Determine the [X, Y] coordinate at the center of the cell enclosing the given text.  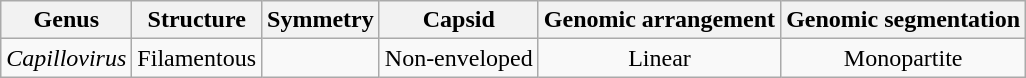
Genomic arrangement [659, 20]
Linear [659, 58]
Genomic segmentation [904, 20]
Non-enveloped [458, 58]
Monopartite [904, 58]
Capsid [458, 20]
Structure [197, 20]
Filamentous [197, 58]
Genus [66, 20]
Capillovirus [66, 58]
Symmetry [321, 20]
